From the cell containing the given text, extract its center point as [X, Y] coordinate. 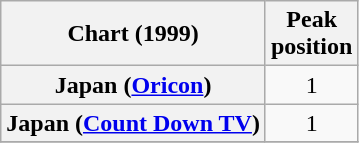
Chart (1999) [134, 34]
Japan (Count Down TV) [134, 123]
Japan (Oricon) [134, 85]
Peakposition [311, 34]
